Scan for the cell matching the given text and deliver its (X, Y) coordinate at center. 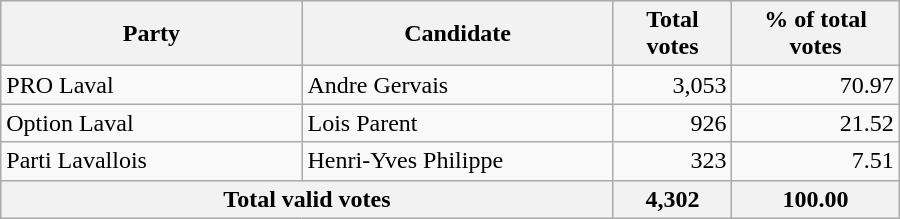
926 (672, 123)
PRO Laval (152, 85)
7.51 (816, 161)
21.52 (816, 123)
Option Laval (152, 123)
Total votes (672, 34)
Party (152, 34)
% of total votes (816, 34)
100.00 (816, 199)
4,302 (672, 199)
Henri-Yves Philippe (458, 161)
70.97 (816, 85)
Andre Gervais (458, 85)
Parti Lavallois (152, 161)
3,053 (672, 85)
Candidate (458, 34)
323 (672, 161)
Total valid votes (307, 199)
Lois Parent (458, 123)
